Find where the given text appears and provide that cell's center as [X, Y] coordinate. 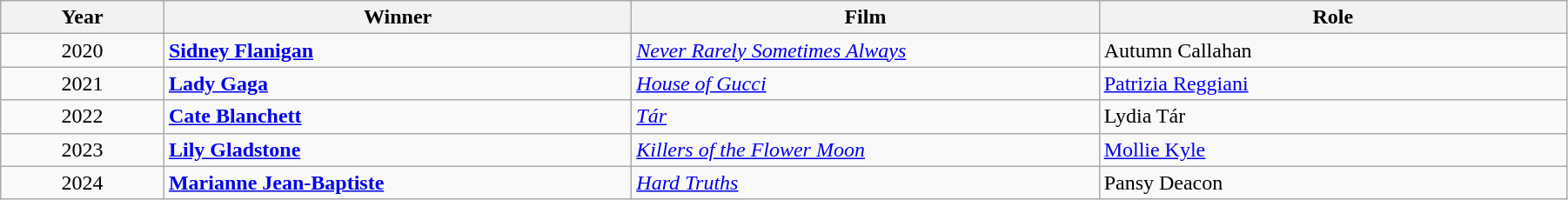
Sidney Flanigan [397, 50]
Cate Blanchett [397, 117]
House of Gucci [865, 83]
Mollie Kyle [1333, 150]
Role [1333, 17]
Lydia Tár [1333, 117]
Year [83, 17]
Never Rarely Sometimes Always [865, 50]
2024 [83, 183]
Autumn Callahan [1333, 50]
2020 [83, 50]
Lady Gaga [397, 83]
Winner [397, 17]
2023 [83, 150]
2022 [83, 117]
Patrizia Reggiani [1333, 83]
Marianne Jean-Baptiste [397, 183]
Hard Truths [865, 183]
Killers of the Flower Moon [865, 150]
Lily Gladstone [397, 150]
2021 [83, 83]
Tár [865, 117]
Film [865, 17]
Pansy Deacon [1333, 183]
